Return (X, Y) of the center of cell containing provided text 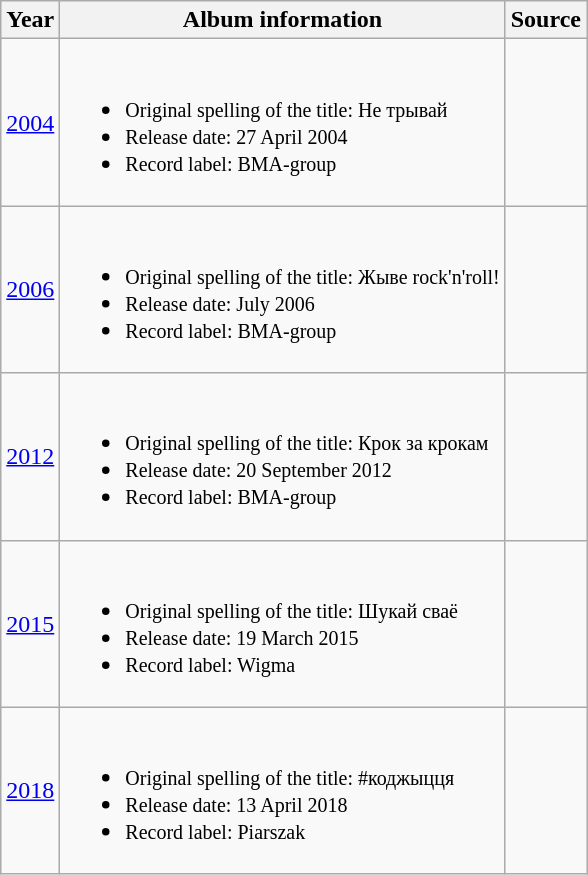
2006 (30, 290)
2004 (30, 122)
Album information (282, 20)
Year (30, 20)
Original spelling of the title: Не трывайRelease date: 27 April 2004Record label: BMA-group (282, 122)
Original spelling of the title: Жыве rock'n'roll!Release date: July 2006Record label: BMA-group (282, 290)
Source (546, 20)
Original spelling of the title: #коджыццяRelease date: 13 April 2018Record label: Piarszak (282, 790)
Original spelling of the title: Крок за крокамRelease date: 20 September 2012Record label: BMA-group (282, 456)
Original spelling of the title: Шукай сваёRelease date: 19 March 2015Record label: Wigma (282, 624)
2012 (30, 456)
2018 (30, 790)
2015 (30, 624)
